Output the (X, Y) coordinate of the center of the cell containing the given text.  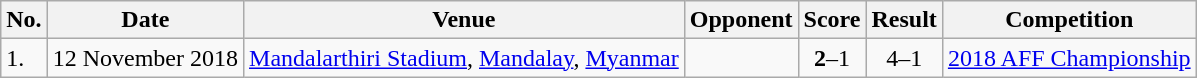
No. (24, 20)
Competition (1069, 20)
4–1 (904, 58)
Score (832, 20)
Opponent (741, 20)
Mandalarthiri Stadium, Mandalay, Myanmar (464, 58)
12 November 2018 (145, 58)
Venue (464, 20)
2018 AFF Championship (1069, 58)
2–1 (832, 58)
1. (24, 58)
Result (904, 20)
Date (145, 20)
